Output the (x, y) coordinate of the center of the cell containing the given text.  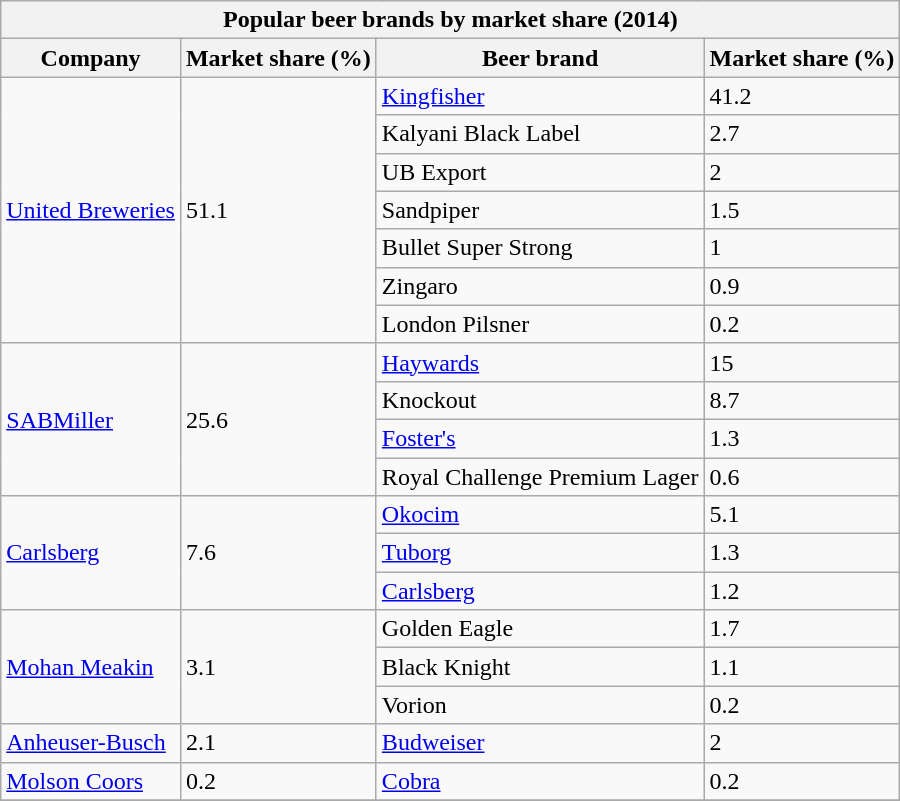
1.7 (802, 629)
Black Knight (540, 667)
Golden Eagle (540, 629)
2.7 (802, 134)
Molson Coors (91, 781)
15 (802, 362)
Popular beer brands by market share (2014) (450, 20)
Foster's (540, 438)
1.1 (802, 667)
5.1 (802, 515)
Kingfisher (540, 96)
Kalyani Black Label (540, 134)
Okocim (540, 515)
8.7 (802, 400)
7.6 (278, 553)
Bullet Super Strong (540, 248)
1 (802, 248)
41.2 (802, 96)
Zingaro (540, 286)
United Breweries (91, 210)
0.9 (802, 286)
51.1 (278, 210)
Mohan Meakin (91, 667)
25.6 (278, 419)
Haywards (540, 362)
SABMiller (91, 419)
3.1 (278, 667)
Beer brand (540, 58)
Knockout (540, 400)
1.5 (802, 210)
Royal Challenge Premium Lager (540, 477)
Cobra (540, 781)
UB Export (540, 172)
London Pilsner (540, 324)
Budweiser (540, 743)
Anheuser-Busch (91, 743)
Sandpiper (540, 210)
Tuborg (540, 553)
2.1 (278, 743)
Company (91, 58)
1.2 (802, 591)
0.6 (802, 477)
Vorion (540, 705)
